Find where the given text appears and provide that cell's center as [X, Y] coordinate. 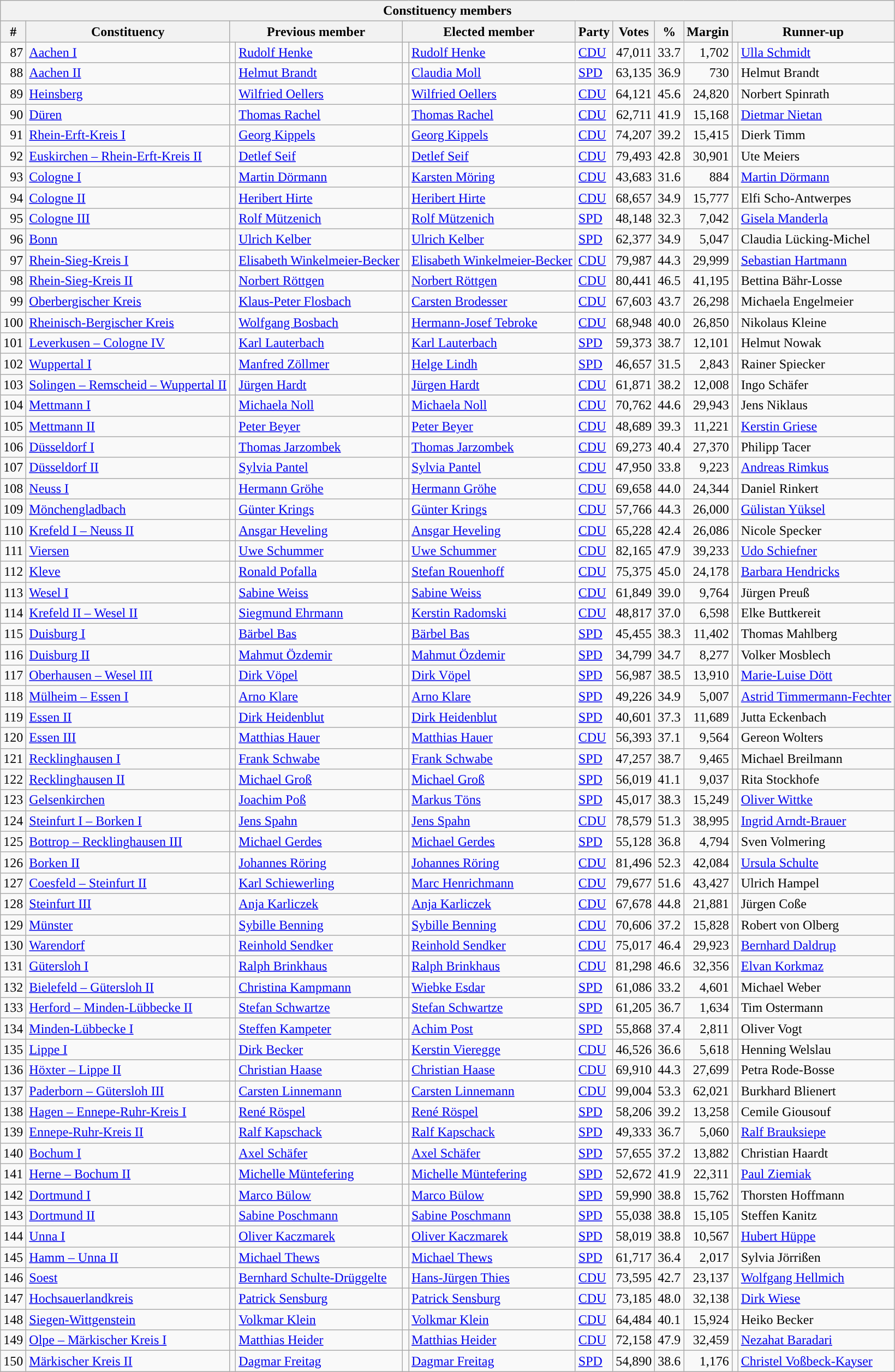
Kerstin Radomski [492, 613]
Barbara Hendricks [816, 571]
Rainer Spiecker [816, 364]
Votes [634, 32]
68,657 [634, 198]
Elfi Scho-Antwerpes [816, 198]
126 [13, 862]
15,168 [708, 115]
Krefeld II – Wesel II [128, 613]
9,223 [708, 468]
5,047 [708, 239]
61,849 [634, 592]
Mettmann I [128, 405]
43,427 [708, 883]
Hans-Jürgen Thies [492, 1278]
Cologne I [128, 177]
Jutta Eckenbach [816, 717]
Carsten Brodesser [492, 302]
Höxter – Lippe II [128, 1070]
15,105 [708, 1215]
Märkischer Kreis II [128, 1361]
26,850 [708, 323]
47,257 [634, 759]
53.3 [669, 1091]
117 [13, 676]
134 [13, 1029]
Thomas Mahlberg [816, 634]
30,901 [708, 156]
56,987 [634, 676]
26,000 [708, 509]
45,455 [634, 634]
Essen III [128, 738]
46,526 [634, 1049]
Warendorf [128, 946]
38.2 [669, 385]
Oliver Wittke [816, 800]
Joachim Poß [319, 800]
105 [13, 426]
Steinfurt III [128, 904]
Bernhard Schulte-Drüggelte [319, 1278]
Wesel I [128, 592]
61,717 [634, 1257]
68,948 [634, 323]
99,004 [634, 1091]
Siegmund Ehrmann [319, 613]
Ennepe-Ruhr-Kreis II [128, 1132]
141 [13, 1174]
Tim Ostermann [816, 1008]
62,021 [708, 1091]
32.3 [669, 218]
23,137 [708, 1278]
Claudia Lücking-Michel [816, 239]
Bochum I [128, 1153]
40.1 [669, 1320]
49,333 [634, 1132]
Hamm – Unna II [128, 1257]
Steffen Kanitz [816, 1215]
Heinsberg [128, 94]
119 [13, 717]
69,910 [634, 1070]
44.0 [669, 488]
31.6 [669, 177]
145 [13, 1257]
Helge Lindh [492, 364]
Wiebke Esdar [492, 987]
116 [13, 655]
88 [13, 73]
27,370 [708, 447]
Wolfgang Hellmich [816, 1278]
Leverkusen – Cologne IV [128, 343]
56,019 [634, 779]
38.5 [669, 676]
Michael Breilmann [816, 759]
121 [13, 759]
129 [13, 925]
Minden-Lübbecke I [128, 1029]
143 [13, 1215]
49,226 [634, 696]
Burkhard Blienert [816, 1091]
54,890 [634, 1361]
32,138 [708, 1299]
Marc Henrichmann [492, 883]
48.0 [669, 1299]
Lippe I [128, 1049]
Bottrop – Recklinghausen III [128, 842]
127 [13, 883]
Achim Post [492, 1029]
52.3 [669, 862]
Mönchengladbach [128, 509]
122 [13, 779]
Ingrid Arndt-Brauer [816, 821]
Elvan Korkmaz [816, 967]
Rhein-Erft-Kreis I [128, 135]
Hubert Hüppe [816, 1236]
1,634 [708, 1008]
Dietmar Nietan [816, 115]
72,158 [634, 1340]
149 [13, 1340]
42.4 [669, 530]
118 [13, 696]
82,165 [634, 551]
Karl Schiewerling [319, 883]
61,871 [634, 385]
Ute Meiers [816, 156]
148 [13, 1320]
42,084 [708, 862]
Paul Ziemiak [816, 1174]
# [13, 32]
107 [13, 468]
Klaus-Peter Flosbach [319, 302]
Gereon Wolters [816, 738]
64,484 [634, 1320]
137 [13, 1091]
29,943 [708, 405]
Thorsten Hoffmann [816, 1195]
Gütersloh I [128, 967]
Sven Volmering [816, 842]
24,344 [708, 488]
Neuss I [128, 488]
58,019 [634, 1236]
Marie-Luise Dött [816, 676]
Rita Stockhofe [816, 779]
74,207 [634, 135]
Dirk Becker [319, 1049]
Markus Töns [492, 800]
52,672 [634, 1174]
Mettmann II [128, 426]
4,601 [708, 987]
115 [13, 634]
Michaela Engelmeier [816, 302]
Henning Welslau [816, 1049]
45,017 [634, 800]
2,811 [708, 1029]
69,658 [634, 488]
12,008 [708, 385]
136 [13, 1070]
29,923 [708, 946]
Ralf Brauksiepe [816, 1132]
Heiko Becker [816, 1320]
95 [13, 218]
120 [13, 738]
87 [13, 52]
62,377 [634, 239]
Euskirchen – Rhein-Erft-Kreis II [128, 156]
81,496 [634, 862]
8,277 [708, 655]
55,868 [634, 1029]
144 [13, 1236]
Rhein-Sieg-Kreis II [128, 281]
97 [13, 260]
11,689 [708, 717]
132 [13, 987]
22,311 [708, 1174]
Michael Weber [816, 987]
42.8 [669, 156]
55,038 [634, 1215]
33.7 [669, 52]
79,987 [634, 260]
Nezahat Baradari [816, 1340]
110 [13, 530]
Recklinghausen II [128, 779]
Ingo Schäfer [816, 385]
125 [13, 842]
Gelsenkirchen [128, 800]
4,794 [708, 842]
40.4 [669, 447]
130 [13, 946]
109 [13, 509]
38,995 [708, 821]
Ulla Schmidt [816, 52]
12,101 [708, 343]
Hochsauerlandkreis [128, 1299]
Steinfurt I – Borken I [128, 821]
Bonn [128, 239]
Essen II [128, 717]
Rheinisch-Bergischer Kreis [128, 323]
Runner-up [813, 32]
51.3 [669, 821]
138 [13, 1112]
24,820 [708, 94]
108 [13, 488]
% [669, 32]
51.6 [669, 883]
61,086 [634, 987]
124 [13, 821]
55,128 [634, 842]
89 [13, 94]
39.0 [669, 592]
133 [13, 1008]
48,689 [634, 426]
1,702 [708, 52]
15,415 [708, 135]
Elke Buttkereit [816, 613]
Paderborn – Gütersloh III [128, 1091]
6,598 [708, 613]
Party [594, 32]
67,678 [634, 904]
Cologne II [128, 198]
38.6 [669, 1361]
142 [13, 1195]
31.5 [669, 364]
62,711 [634, 115]
9,465 [708, 759]
Wuppertal I [128, 364]
5,618 [708, 1049]
Astrid Timmermann-Fechter [816, 696]
Soest [128, 1278]
29,999 [708, 260]
79,677 [634, 883]
36.9 [669, 73]
39.3 [669, 426]
Hermann-Josef Tebroke [492, 323]
Nikolaus Kleine [816, 323]
13,258 [708, 1112]
1,176 [708, 1361]
Christina Kampmann [319, 987]
43,683 [634, 177]
73,595 [634, 1278]
57,766 [634, 509]
94 [13, 198]
Daniel Rinkert [816, 488]
70,762 [634, 405]
Norbert Spinrath [816, 94]
Siegen-Wittgenstein [128, 1320]
57,655 [634, 1153]
Christian Haardt [816, 1153]
Viersen [128, 551]
75,375 [634, 571]
36.6 [669, 1049]
Ronald Pofalla [319, 571]
102 [13, 364]
98 [13, 281]
123 [13, 800]
11,221 [708, 426]
Volker Mosblech [816, 655]
93 [13, 177]
37.1 [669, 738]
44.8 [669, 904]
79,493 [634, 156]
100 [13, 323]
Petra Rode-Bosse [816, 1070]
Jens Niklaus [816, 405]
64,121 [634, 94]
40,601 [634, 717]
63,135 [634, 73]
Constituency [128, 32]
7,042 [708, 218]
112 [13, 571]
34.7 [669, 655]
Münster [128, 925]
111 [13, 551]
Oliver Vogt [816, 1029]
Gülistan Yüksel [816, 509]
Robert von Olberg [816, 925]
140 [13, 1153]
45.0 [669, 571]
Solingen – Remscheid – Wuppertal II [128, 385]
Aachen I [128, 52]
Bettina Bähr-Losse [816, 281]
9,564 [708, 738]
Olpe – Märkischer Kreis I [128, 1340]
150 [13, 1361]
46.6 [669, 967]
Düsseldorf II [128, 468]
75,017 [634, 946]
Unna I [128, 1236]
Dirk Wiese [816, 1299]
15,924 [708, 1320]
139 [13, 1132]
Margin [708, 32]
41,195 [708, 281]
26,086 [708, 530]
Oberbergischer Kreis [128, 302]
884 [708, 177]
15,777 [708, 198]
34,799 [634, 655]
5,007 [708, 696]
70,606 [634, 925]
135 [13, 1049]
Constituency members [448, 11]
Gisela Manderla [816, 218]
5,060 [708, 1132]
131 [13, 967]
42.7 [669, 1278]
Coesfeld – Steinfurt II [128, 883]
Bernhard Daldrup [816, 946]
Ursula Schulte [816, 862]
Cologne III [128, 218]
128 [13, 904]
36.4 [669, 1257]
2,843 [708, 364]
2,017 [708, 1257]
58,206 [634, 1112]
Duisburg II [128, 655]
Wolfgang Bosbach [319, 323]
Kleve [128, 571]
Sebastian Hartmann [816, 260]
24,178 [708, 571]
61,205 [634, 1008]
11,402 [708, 634]
33.2 [669, 987]
Jürgen Preuß [816, 592]
13,882 [708, 1153]
Steffen Kampeter [319, 1029]
Dierk Timm [816, 135]
67,603 [634, 302]
39,233 [708, 551]
10,567 [708, 1236]
Bielefeld – Gütersloh II [128, 987]
21,881 [708, 904]
101 [13, 343]
146 [13, 1278]
99 [13, 302]
106 [13, 447]
81,298 [634, 967]
Borken II [128, 862]
41.1 [669, 779]
Ulrich Hampel [816, 883]
32,356 [708, 967]
Helmut Nowak [816, 343]
65,228 [634, 530]
113 [13, 592]
Manfred Zöllmer [319, 364]
46.4 [669, 946]
730 [708, 73]
Krefeld I – Neuss II [128, 530]
Nicole Specker [816, 530]
47,011 [634, 52]
Duisburg I [128, 634]
15,762 [708, 1195]
69,273 [634, 447]
48,817 [634, 613]
Recklinghausen I [128, 759]
37.3 [669, 717]
32,459 [708, 1340]
92 [13, 156]
Philipp Tacer [816, 447]
Kerstin Vieregge [492, 1049]
15,828 [708, 925]
46.5 [669, 281]
Aachen II [128, 73]
13,910 [708, 676]
27,699 [708, 1070]
96 [13, 239]
Düren [128, 115]
59,373 [634, 343]
15,249 [708, 800]
Oberhausen – Wesel III [128, 676]
33.8 [669, 468]
9,764 [708, 592]
47,950 [634, 468]
104 [13, 405]
147 [13, 1299]
37.0 [669, 613]
26,298 [708, 302]
59,990 [634, 1195]
Karsten Möring [492, 177]
45.6 [669, 94]
Mülheim – Essen I [128, 696]
Cemile Giousouf [816, 1112]
Dortmund II [128, 1215]
Sylvia Jörrißen [816, 1257]
56,393 [634, 738]
43.7 [669, 302]
Rhein-Sieg-Kreis I [128, 260]
Jürgen Coße [816, 904]
Herne – Bochum II [128, 1174]
40.0 [669, 323]
Stefan Rouenhoff [492, 571]
Düsseldorf I [128, 447]
Christel Voßbeck-Kayser [816, 1361]
9,037 [708, 779]
44.6 [669, 405]
78,579 [634, 821]
Kerstin Griese [816, 426]
36.8 [669, 842]
90 [13, 115]
114 [13, 613]
80,441 [634, 281]
103 [13, 385]
Dortmund I [128, 1195]
Claudia Moll [492, 73]
Andreas Rimkus [816, 468]
37.4 [669, 1029]
46,657 [634, 364]
Udo Schiefner [816, 551]
73,185 [634, 1299]
Previous member [317, 32]
Elected member [489, 32]
Hagen – Ennepe-Ruhr-Kreis I [128, 1112]
Herford – Minden-Lübbecke II [128, 1008]
48,148 [634, 218]
91 [13, 135]
